Extract the (x, y) coordinate from the center of the cell holding the provided text.  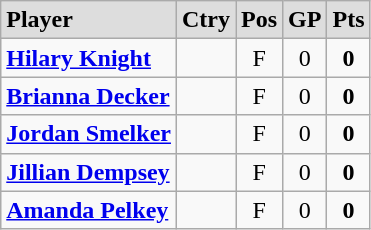
Player (89, 20)
Jillian Dempsey (89, 172)
Pts (348, 20)
Pos (260, 20)
GP (305, 20)
Brianna Decker (89, 96)
Hilary Knight (89, 58)
Jordan Smelker (89, 134)
Amanda Pelkey (89, 210)
Ctry (206, 20)
